Detect which cell encompasses the target text, then output its [x, y] center coordinate. 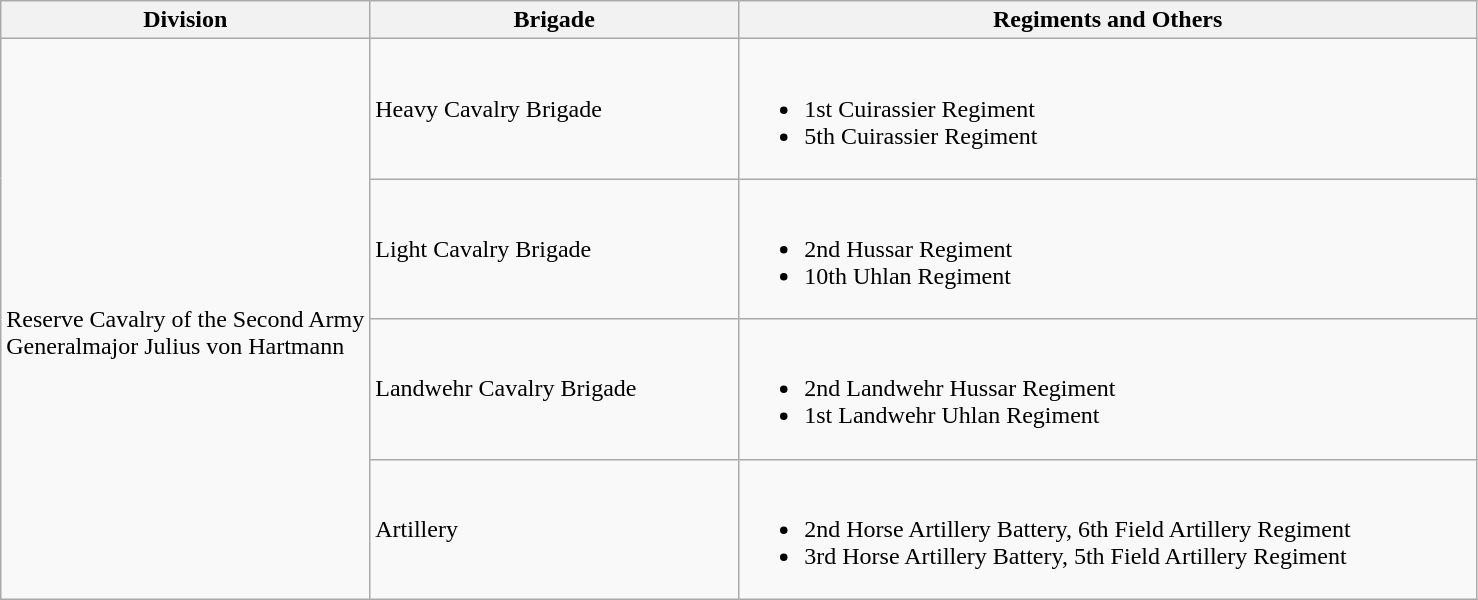
Division [186, 20]
2nd Hussar Regiment10th Uhlan Regiment [1108, 249]
Light Cavalry Brigade [554, 249]
Artillery [554, 529]
2nd Horse Artillery Battery, 6th Field Artillery Regiment3rd Horse Artillery Battery, 5th Field Artillery Regiment [1108, 529]
Landwehr Cavalry Brigade [554, 389]
1st Cuirassier Regiment5th Cuirassier Regiment [1108, 109]
2nd Landwehr Hussar Regiment1st Landwehr Uhlan Regiment [1108, 389]
Reserve Cavalry of the Second Army Generalmajor Julius von Hartmann [186, 319]
Heavy Cavalry Brigade [554, 109]
Brigade [554, 20]
Regiments and Others [1108, 20]
